Identify which cell holds the provided text, then report its [X, Y] central coordinate. 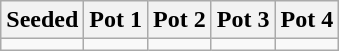
Seeded [42, 20]
Pot 1 [116, 20]
Pot 3 [243, 20]
Pot 2 [180, 20]
Pot 4 [307, 20]
